From the cell containing the given text, extract its center point as (x, y) coordinate. 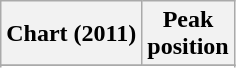
Peakposition (188, 34)
Chart (2011) (72, 34)
